Pinpoint the cell where the given text exists, returning its (x, y) midpoint coordinate. 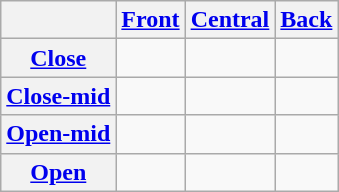
Central (230, 20)
Close-mid (58, 96)
Close (58, 58)
Back (306, 20)
Front (150, 20)
Open-mid (58, 134)
Open (58, 172)
